Detect which cell encompasses the target text, then output its [X, Y] center coordinate. 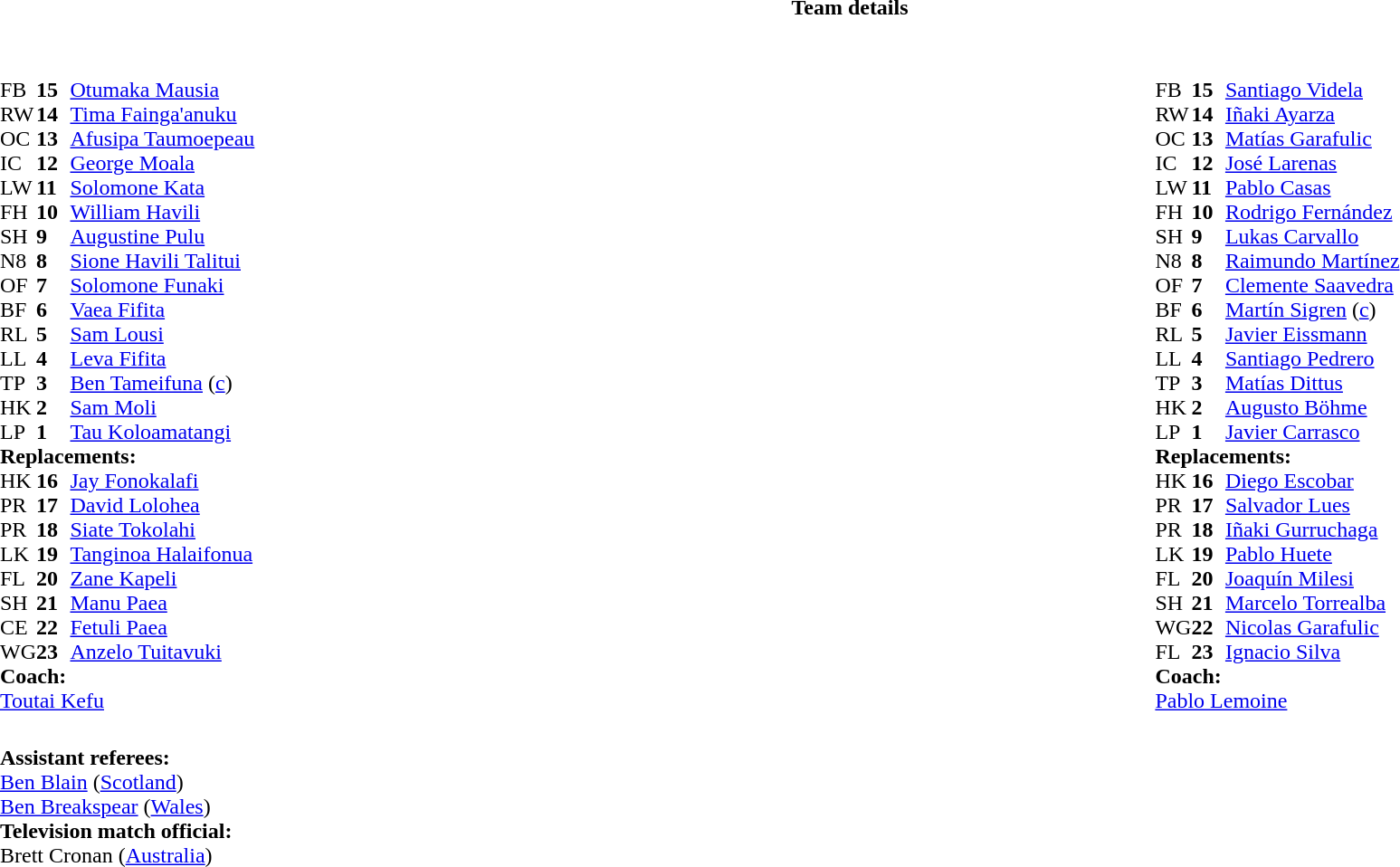
Diego Escobar [1312, 481]
Leva Fifita [162, 358]
Anzelo Tuitavuki [162, 652]
Javier Eissmann [1312, 335]
Tima Fainga'anuku [162, 114]
George Moala [162, 163]
Pablo Casas [1312, 188]
Pablo Huete [1312, 554]
William Havili [162, 212]
Joaquín Milesi [1312, 579]
Iñaki Gurruchaga [1312, 530]
Augustine Pulu [162, 237]
Tau Koloamatangi [162, 433]
Ben Tameifuna (c) [162, 384]
Vaea Fifita [162, 310]
Tanginoa Halaifonua [162, 554]
José Larenas [1312, 163]
CE [18, 628]
Otumaka Mausia [162, 91]
Clemente Saavedra [1312, 286]
Solomone Kata [162, 188]
Nicolas Garafulic [1312, 628]
David Lolohea [162, 505]
Ignacio Silva [1312, 652]
Matías Dittus [1312, 384]
Siate Tokolahi [162, 530]
Santiago Pedrero [1312, 358]
Matías Garafulic [1312, 139]
Raimundo Martínez [1312, 261]
Sam Moli [162, 407]
Toutai Kefu [127, 700]
Manu Paea [162, 603]
Pablo Lemoine [1277, 700]
Zane Kapeli [162, 579]
Augusto Böhme [1312, 407]
Salvador Lues [1312, 505]
Javier Carrasco [1312, 433]
Fetuli Paea [162, 628]
Jay Fonokalafi [162, 481]
Rodrigo Fernández [1312, 212]
Afusipa Taumoepeau [162, 139]
Sione Havili Talitui [162, 261]
Lukas Carvallo [1312, 237]
Sam Lousi [162, 335]
Marcelo Torrealba [1312, 603]
Martín Sigren (c) [1312, 310]
Solomone Funaki [162, 286]
Santiago Videla [1312, 91]
Iñaki Ayarza [1312, 114]
